Return (X, Y) of the center of cell containing provided text 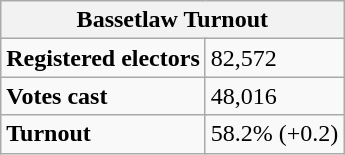
58.2% (+0.2) (274, 134)
Bassetlaw Turnout (172, 20)
48,016 (274, 96)
Registered electors (104, 58)
Turnout (104, 134)
Votes cast (104, 96)
82,572 (274, 58)
